Return the [x, y] coordinate for the center point of the cell that contains the specified text.  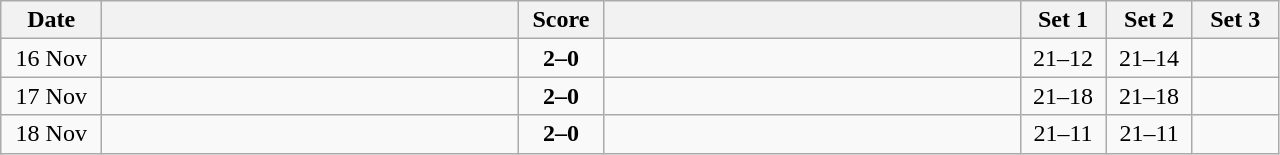
21–12 [1063, 58]
Set 3 [1235, 20]
Date [52, 20]
Set 2 [1149, 20]
18 Nov [52, 134]
16 Nov [52, 58]
Set 1 [1063, 20]
Score [561, 20]
17 Nov [52, 96]
21–14 [1149, 58]
